Provide the (X, Y) coordinate of the cell's center where the given text is located.  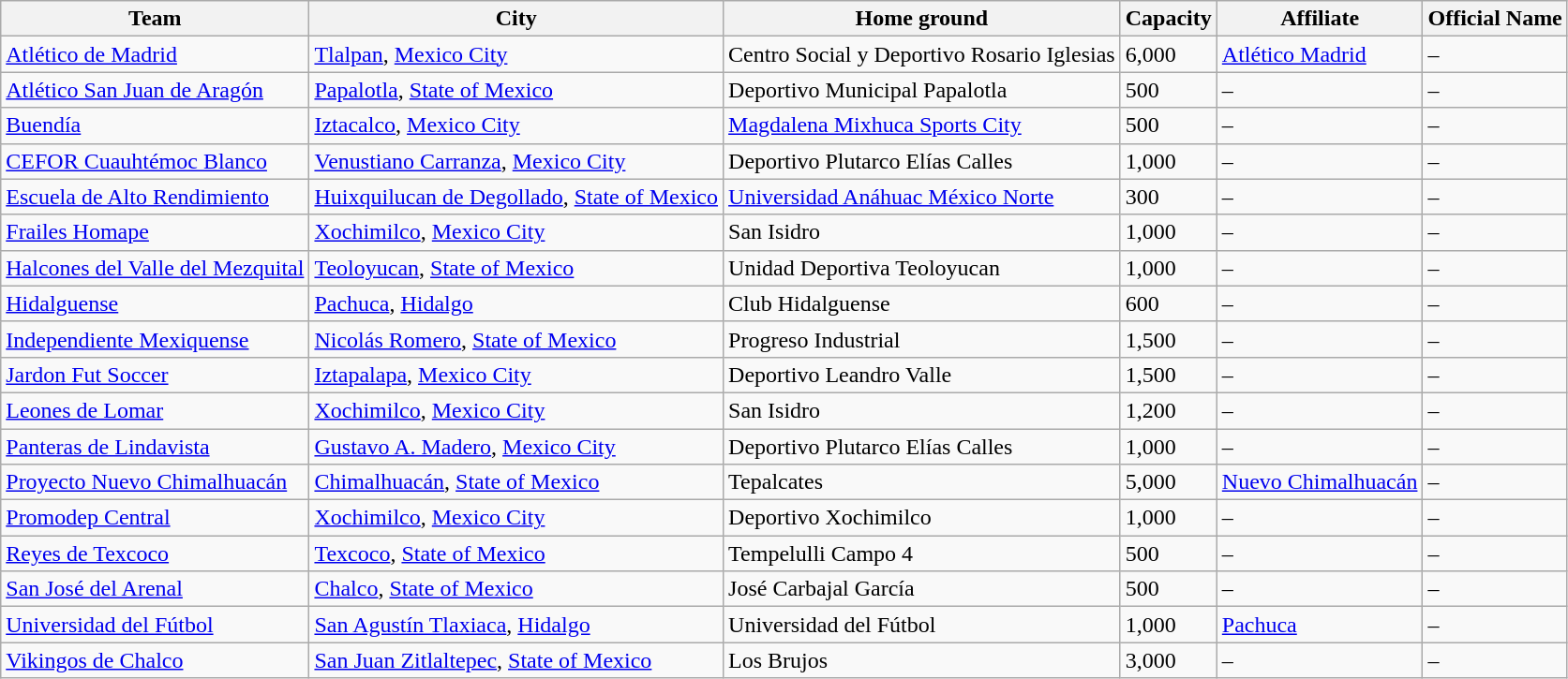
Universidad Anáhuac México Norte (922, 197)
Atlético San Juan de Aragón (156, 90)
Team (156, 19)
Nuevo Chimalhuacán (1320, 482)
Chimalhuacán, State of Mexico (516, 482)
Affiliate (1320, 19)
3,000 (1168, 660)
Papalotla, State of Mexico (516, 90)
Iztapalapa, Mexico City (516, 375)
Independiente Mexiquense (156, 339)
Texcoco, State of Mexico (516, 554)
1,200 (1168, 410)
Home ground (922, 19)
Official Name (1495, 19)
Iztacalco, Mexico City (516, 125)
Huixquilucan de Degollado, State of Mexico (516, 197)
Escuela de Alto Rendimiento (156, 197)
Unidad Deportiva Teoloyucan (922, 268)
Halcones del Valle del Mezquital (156, 268)
Proyecto Nuevo Chimalhuacán (156, 482)
Tlalpan, Mexico City (516, 54)
Vikingos de Chalco (156, 660)
Atlético Madrid (1320, 54)
Reyes de Texcoco (156, 554)
Chalco, State of Mexico (516, 589)
Deportivo Municipal Papalotla (922, 90)
300 (1168, 197)
Hidalguense (156, 303)
Pachuca, Hidalgo (516, 303)
Promodep Central (156, 518)
Frailes Homape (156, 232)
Progreso Industrial (922, 339)
Buendía (156, 125)
Deportivo Leandro Valle (922, 375)
600 (1168, 303)
San Juan Zitlaltepec, State of Mexico (516, 660)
Nicolás Romero, State of Mexico (516, 339)
City (516, 19)
Tempelulli Campo 4 (922, 554)
6,000 (1168, 54)
Teoloyucan, State of Mexico (516, 268)
Venustiano Carranza, Mexico City (516, 161)
Leones de Lomar (156, 410)
Gustavo A. Madero, Mexico City (516, 447)
Capacity (1168, 19)
Magdalena Mixhuca Sports City (922, 125)
San José del Arenal (156, 589)
José Carbajal García (922, 589)
San Agustín Tlaxiaca, Hidalgo (516, 625)
Deportivo Xochimilco (922, 518)
Pachuca (1320, 625)
Club Hidalguense (922, 303)
Los Brujos (922, 660)
5,000 (1168, 482)
Centro Social y Deportivo Rosario Iglesias (922, 54)
Jardon Fut Soccer (156, 375)
Atlético de Madrid (156, 54)
Tepalcates (922, 482)
Panteras de Lindavista (156, 447)
CEFOR Cuauhtémoc Blanco (156, 161)
